Output the [x, y] coordinate of the center of the cell containing the given text.  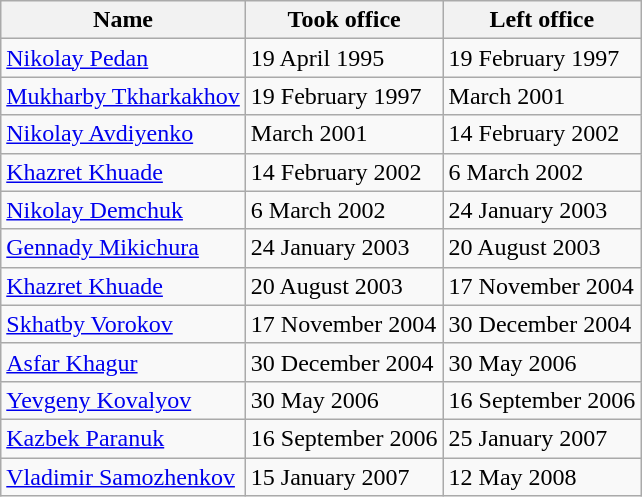
Took office [344, 20]
25 January 2007 [542, 438]
Yevgeny Kovalyov [124, 400]
Name [124, 20]
Kazbek Paranuk [124, 438]
12 May 2008 [542, 477]
Nikolay Demchuk [124, 210]
Nikolay Avdiyenko [124, 134]
Nikolay Pedan [124, 58]
19 April 1995 [344, 58]
Asfar Khagur [124, 362]
Gennady Mikichura [124, 248]
Skhatby Vorokov [124, 324]
Vladimir Samozhenkov [124, 477]
Left office [542, 20]
Mukharby Tkharkakhov [124, 96]
15 January 2007 [344, 477]
